Scan for the cell matching the given text and deliver its (X, Y) coordinate at center. 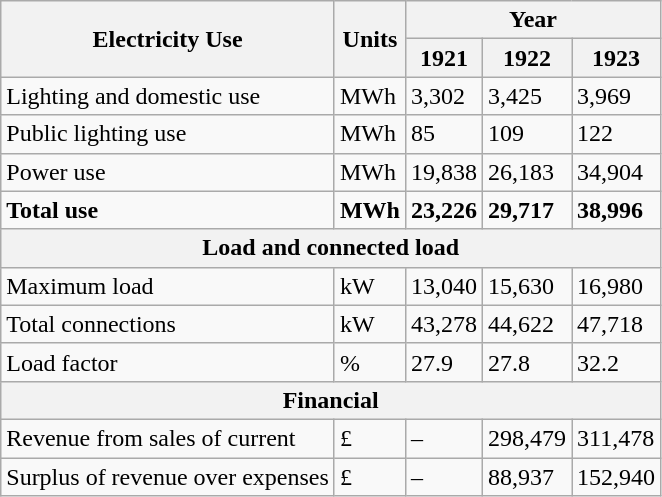
Electricity Use (168, 39)
109 (528, 134)
34,904 (616, 172)
19,838 (444, 172)
38,996 (616, 210)
1921 (444, 58)
44,622 (528, 324)
43,278 (444, 324)
Surplus of revenue over expenses (168, 477)
Financial (331, 400)
3,425 (528, 96)
Revenue from sales of current (168, 438)
Lighting and domestic use (168, 96)
Units (370, 39)
88,937 (528, 477)
29,717 (528, 210)
Year (532, 20)
152,940 (616, 477)
298,479 (528, 438)
Total connections (168, 324)
Load factor (168, 362)
27.9 (444, 362)
13,040 (444, 286)
16,980 (616, 286)
3,302 (444, 96)
1923 (616, 58)
122 (616, 134)
1922 (528, 58)
23,226 (444, 210)
% (370, 362)
Load and connected load (331, 248)
15,630 (528, 286)
Maximum load (168, 286)
311,478 (616, 438)
3,969 (616, 96)
32.2 (616, 362)
27.8 (528, 362)
47,718 (616, 324)
Total use (168, 210)
26,183 (528, 172)
Public lighting use (168, 134)
Power use (168, 172)
85 (444, 134)
